Detect which cell encompasses the target text, then output its [x, y] center coordinate. 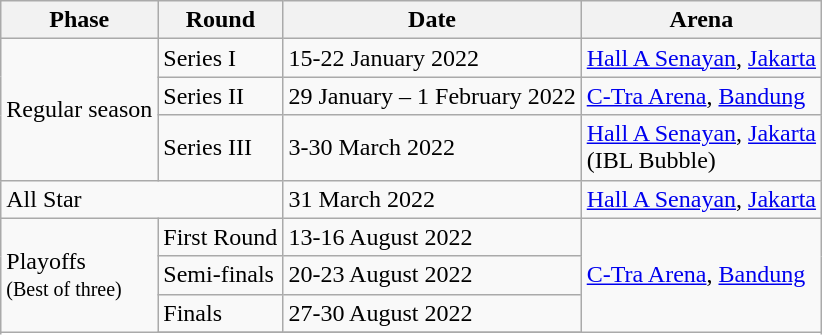
29 January – 1 February 2022 [432, 96]
Regular season [80, 110]
All Star [142, 199]
Series III [220, 148]
Arena [701, 20]
Date [432, 20]
First Round [220, 237]
15-22 January 2022 [432, 58]
Phase [80, 20]
13-16 August 2022 [432, 237]
31 March 2022 [432, 199]
27-30 August 2022 [432, 313]
Round [220, 20]
Series II [220, 96]
Semi-finals [220, 275]
Playoffs(Best of three) [80, 275]
Hall A Senayan, Jakarta(IBL Bubble) [701, 148]
Finals [220, 313]
20-23 August 2022 [432, 275]
Series I [220, 58]
3-30 March 2022 [432, 148]
